Find where the given text appears and provide that cell's center as (x, y) coordinate. 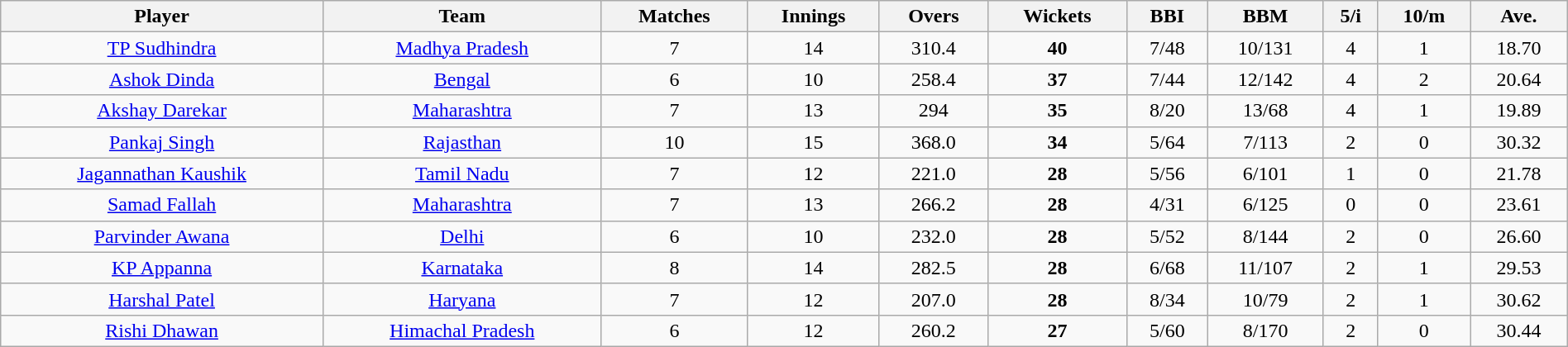
11/107 (1265, 268)
8/20 (1168, 111)
20.64 (1519, 79)
Delhi (461, 236)
15 (814, 142)
Jagannathan Kaushik (162, 173)
Bengal (461, 79)
6/68 (1168, 268)
232.0 (933, 236)
Pankaj Singh (162, 142)
18.70 (1519, 48)
37 (1057, 79)
7/44 (1168, 79)
TP Sudhindra (162, 48)
12/142 (1265, 79)
23.61 (1519, 205)
Akshay Darekar (162, 111)
8 (675, 268)
368.0 (933, 142)
Player (162, 17)
Madhya Pradesh (461, 48)
27 (1057, 330)
35 (1057, 111)
21.78 (1519, 173)
BBI (1168, 17)
Innings (814, 17)
5/52 (1168, 236)
8/170 (1265, 330)
34 (1057, 142)
260.2 (933, 330)
6/125 (1265, 205)
30.62 (1519, 299)
Team (461, 17)
5/64 (1168, 142)
4/31 (1168, 205)
Haryana (461, 299)
26.60 (1519, 236)
5/60 (1168, 330)
8/144 (1265, 236)
310.4 (933, 48)
Ashok Dinda (162, 79)
29.53 (1519, 268)
Tamil Nadu (461, 173)
5/i (1350, 17)
Himachal Pradesh (461, 330)
Matches (675, 17)
282.5 (933, 268)
6/101 (1265, 173)
13/68 (1265, 111)
258.4 (933, 79)
Parvinder Awana (162, 236)
266.2 (933, 205)
10/m (1424, 17)
10/79 (1265, 299)
7/113 (1265, 142)
KP Appanna (162, 268)
8/34 (1168, 299)
207.0 (933, 299)
Wickets (1057, 17)
Ave. (1519, 17)
Rajasthan (461, 142)
Overs (933, 17)
30.32 (1519, 142)
19.89 (1519, 111)
221.0 (933, 173)
10/131 (1265, 48)
5/56 (1168, 173)
Rishi Dhawan (162, 330)
7/48 (1168, 48)
Samad Fallah (162, 205)
294 (933, 111)
30.44 (1519, 330)
Harshal Patel (162, 299)
BBM (1265, 17)
40 (1057, 48)
Karnataka (461, 268)
